Search for the cell housing the specified text and yield its (x, y) center coordinate. 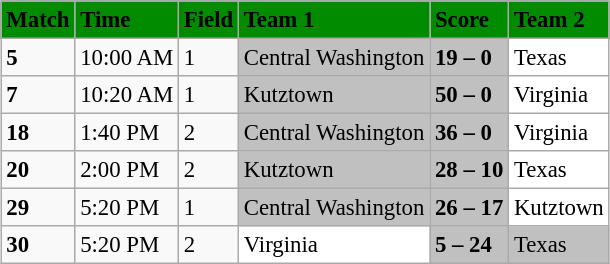
Score (470, 20)
26 – 17 (470, 208)
29 (38, 208)
2:00 PM (127, 170)
36 – 0 (470, 133)
5 – 24 (470, 245)
Field (208, 20)
Match (38, 20)
20 (38, 170)
10:00 AM (127, 57)
7 (38, 95)
19 – 0 (470, 57)
Time (127, 20)
30 (38, 245)
5 (38, 57)
10:20 AM (127, 95)
Team 1 (334, 20)
1:40 PM (127, 133)
50 – 0 (470, 95)
Team 2 (559, 20)
18 (38, 133)
28 – 10 (470, 170)
